Scan for the cell matching the given text and deliver its (X, Y) coordinate at center. 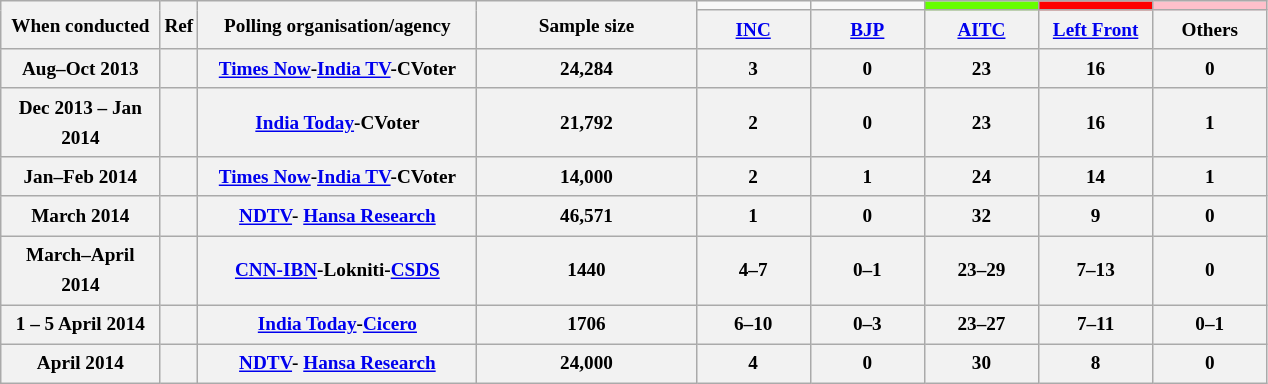
Jan–Feb 2014 (80, 176)
23–29 (981, 270)
CNN-IBN-Lokniti-CSDS (338, 270)
1 – 5 April 2014 (80, 324)
14,000 (586, 176)
Others (1210, 30)
30 (981, 364)
4–7 (753, 270)
1706 (586, 324)
46,571 (586, 216)
21,792 (586, 122)
7–13 (1096, 270)
32 (981, 216)
8 (1096, 364)
INC (753, 30)
Polling organisation/agency (338, 25)
24 (981, 176)
24,284 (586, 68)
Left Front (1096, 30)
Sample size (586, 25)
Dec 2013 – Jan 2014 (80, 122)
When conducted (80, 25)
24,000 (586, 364)
7–11 (1096, 324)
Ref (179, 25)
India Today-Cicero (338, 324)
April 2014 (80, 364)
Aug–Oct 2013 (80, 68)
3 (753, 68)
0–3 (867, 324)
AITC (981, 30)
14 (1096, 176)
23–27 (981, 324)
India Today-CVoter (338, 122)
4 (753, 364)
6–10 (753, 324)
BJP (867, 30)
March 2014 (80, 216)
1440 (586, 270)
March–April 2014 (80, 270)
9 (1096, 216)
